Return (X, Y) of the center of cell containing provided text 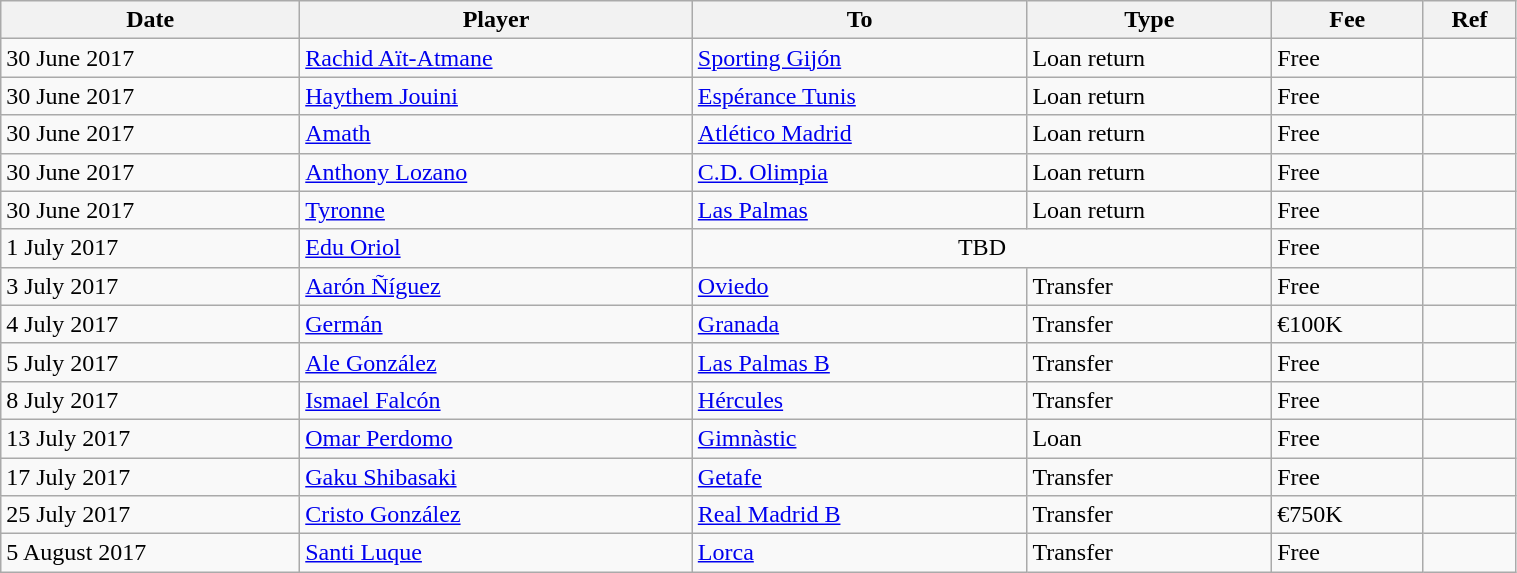
Aarón Ñíguez (496, 286)
5 August 2017 (150, 553)
5 July 2017 (150, 362)
17 July 2017 (150, 477)
Santi Luque (496, 553)
Las Palmas B (860, 362)
Player (496, 20)
3 July 2017 (150, 286)
Las Palmas (860, 210)
Fee (1348, 20)
Atlético Madrid (860, 134)
Amath (496, 134)
€750K (1348, 515)
Cristo González (496, 515)
Tyronne (496, 210)
Sporting Gijón (860, 58)
Hércules (860, 400)
Type (1150, 20)
Anthony Lozano (496, 172)
Ale González (496, 362)
C.D. Olimpia (860, 172)
To (860, 20)
13 July 2017 (150, 438)
Espérance Tunis (860, 96)
Haythem Jouini (496, 96)
Gaku Shibasaki (496, 477)
TBD (982, 248)
Granada (860, 324)
Germán (496, 324)
€100K (1348, 324)
Ref (1470, 20)
Ismael Falcón (496, 400)
Edu Oriol (496, 248)
Oviedo (860, 286)
Loan (1150, 438)
Gimnàstic (860, 438)
25 July 2017 (150, 515)
1 July 2017 (150, 248)
Omar Perdomo (496, 438)
8 July 2017 (150, 400)
Lorca (860, 553)
Real Madrid B (860, 515)
Getafe (860, 477)
Rachid Aït-Atmane (496, 58)
Date (150, 20)
4 July 2017 (150, 324)
